Return [x, y] of the center of cell containing provided text 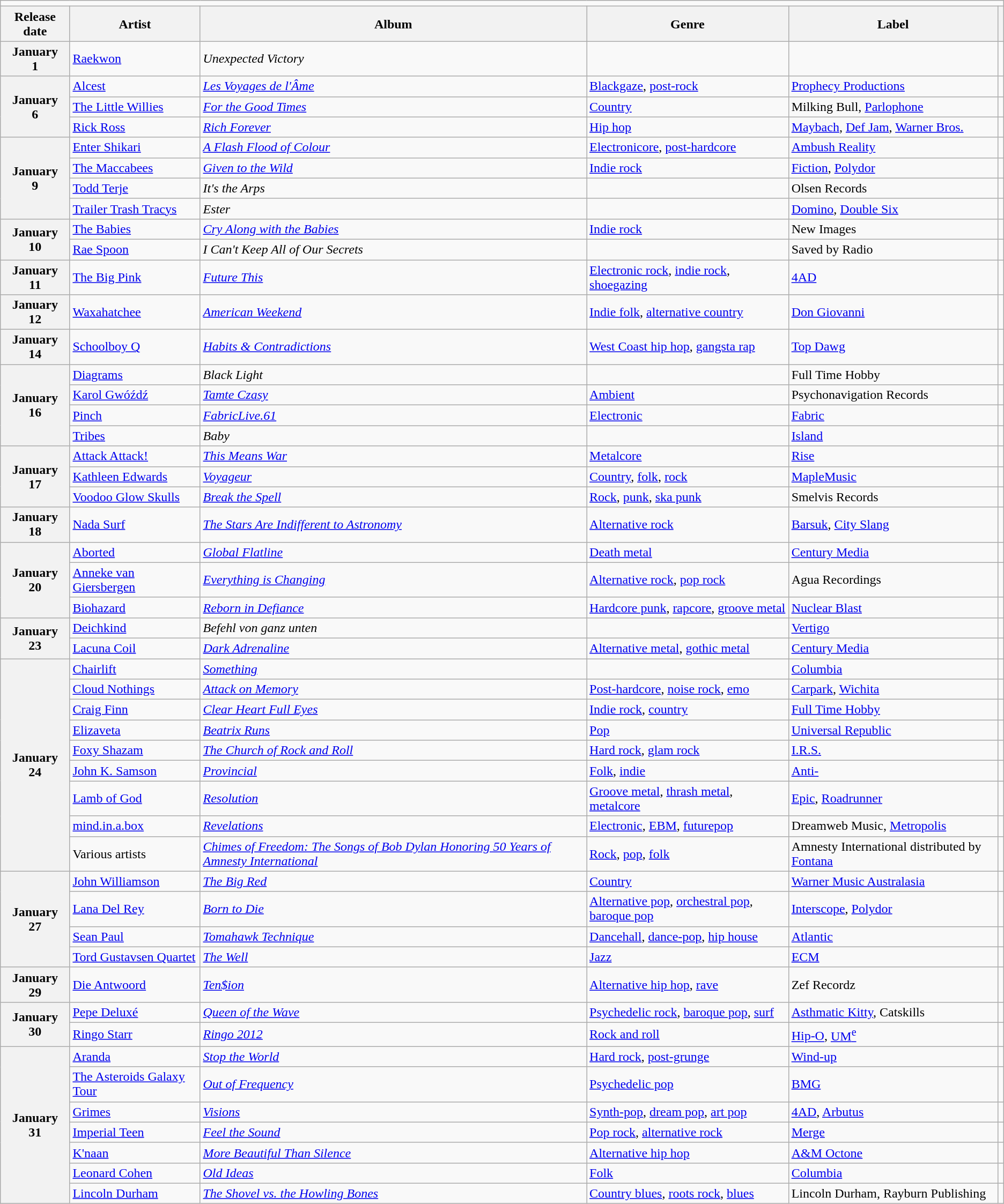
4AD, Arbutus [893, 1112]
Atlantic [893, 937]
Rae Spoon [135, 249]
Lincoln Durham, Rayburn Publishing [893, 1193]
The Well [394, 957]
Olsen Records [893, 188]
Everything is Changing [394, 580]
Epic, Roadrunner [893, 799]
The Stars Are Indifferent to Astronomy [394, 524]
Lincoln Durham [135, 1193]
Aborted [135, 552]
Vertigo [893, 628]
Electronic [688, 415]
Elizaveta [135, 730]
Island [893, 436]
Hardcore punk, rapcore, groove metal [688, 607]
Alternative rock, pop rock [688, 580]
The Asteroids Galaxy Tour [135, 1084]
It's the Arps [394, 188]
Schoolboy Q [135, 347]
Merge [893, 1132]
January1 [35, 59]
Todd Terje [135, 188]
Genre [688, 24]
Metalcore [688, 456]
Hard rock, post-grunge [688, 1057]
mind.in.a.box [135, 826]
January27 [35, 919]
Born to Die [394, 909]
I.R.S. [893, 750]
Habits & Contradictions [394, 347]
Craig Finn [135, 710]
Sean Paul [135, 937]
Country blues, roots rock, blues [688, 1193]
Enter Shikari [135, 147]
Reborn in Defiance [394, 607]
Milking Bull, Parlophone [893, 107]
Tamte Czasy [394, 395]
Indie folk, alternative country [688, 312]
K'naan [135, 1153]
4AD [893, 277]
Electronic rock, indie rock, shoegazing [688, 277]
Tomahawk Technique [394, 937]
Rock, pop, folk [688, 853]
ECM [893, 957]
Waxahatchee [135, 312]
Electronicore, post-hardcore [688, 147]
Trailer Trash Tracys [135, 209]
Attack on Memory [394, 689]
Feel the Sound [394, 1132]
January23 [35, 638]
Grimes [135, 1112]
Rock and roll [688, 1035]
Resolution [394, 799]
January11 [35, 277]
Ambient [688, 395]
January24 [35, 764]
Alternative pop, orchestral pop, baroque pop [688, 909]
The Church of Rock and Roll [394, 750]
Country, folk, rock [688, 477]
Chairlift [135, 668]
Lacuna Coil [135, 648]
Artist [135, 24]
New Images [893, 229]
Provincial [394, 771]
Cloud Nothings [135, 689]
January17 [35, 477]
Psychedelic rock, baroque pop, surf [688, 1012]
The Maccabees [135, 168]
January16 [35, 405]
Hip hop [688, 127]
Dreamweb Music, Metropolis [893, 826]
Post-hardcore, noise rock, emo [688, 689]
This Means War [394, 456]
For the Good Times [394, 107]
Synth-pop, dream pop, art pop [688, 1112]
BMG [893, 1084]
Tribes [135, 436]
January14 [35, 347]
Nuclear Blast [893, 607]
The Babies [135, 229]
Clear Heart Full Eyes [394, 710]
Old Ideas [394, 1173]
The Little Willies [135, 107]
Unexpected Victory [394, 59]
January10 [35, 239]
Amnesty International distributed by Fontana [893, 853]
Nada Surf [135, 524]
Agua Recordings [893, 580]
Wind-up [893, 1057]
Voyageur [394, 477]
Dancehall, dance-pop, hip house [688, 937]
January9 [35, 178]
Indie rock, country [688, 710]
Folk, indie [688, 771]
Visions [394, 1112]
Barsuk, City Slang [893, 524]
Ringo 2012 [394, 1035]
Voodoo Glow Skulls [135, 497]
FabricLive.61 [394, 415]
Death metal [688, 552]
January20 [35, 580]
Rich Forever [394, 127]
Saved by Radio [893, 249]
Lana Del Rey [135, 909]
January18 [35, 524]
Hard rock, glam rock [688, 750]
Die Antwoord [135, 984]
Kathleen Edwards [135, 477]
Fiction, Polydor [893, 168]
Revelations [394, 826]
Warner Music Australasia [893, 881]
Chimes of Freedom: The Songs of Bob Dylan Honoring 50 Years of Amnesty International [394, 853]
Asthmatic Kitty, Catskills [893, 1012]
Alternative rock [688, 524]
West Coast hip hop, gangsta rap [688, 347]
Beatrix Runs [394, 730]
Various artists [135, 853]
Biohazard [135, 607]
Domino, Double Six [893, 209]
Carpark, Wichita [893, 689]
Future This [394, 277]
Diagrams [135, 375]
Anti- [893, 771]
Foxy Shazam [135, 750]
Pop rock, alternative rock [688, 1132]
Rise [893, 456]
Imperial Teen [135, 1132]
Rick Ross [135, 127]
Ringo Starr [135, 1035]
Queen of the Wave [394, 1012]
Psychonavigation Records [893, 395]
The Big Pink [135, 277]
Release date [35, 24]
Stop the World [394, 1057]
Attack Attack! [135, 456]
Alternative metal, gothic metal [688, 648]
Raekwon [135, 59]
Smelvis Records [893, 497]
Pinch [135, 415]
The Big Red [394, 881]
Album [394, 24]
January12 [35, 312]
Pepe Deluxé [135, 1012]
Hip-O, UMe [893, 1035]
Rock, punk, ska punk [688, 497]
I Can't Keep All of Our Secrets [394, 249]
Alternative hip hop, rave [688, 984]
January29 [35, 984]
Maybach, Def Jam, Warner Bros. [893, 127]
Black Light [394, 375]
Leonard Cohen [135, 1173]
Lamb of God [135, 799]
January30 [35, 1024]
Deichkind [135, 628]
A Flash Flood of Colour [394, 147]
More Beautiful Than Silence [394, 1153]
Ambush Reality [893, 147]
Label [893, 24]
Groove metal, thrash metal, metalcore [688, 799]
Folk [688, 1173]
Break the Spell [394, 497]
The Shovel vs. the Howling Bones [394, 1193]
Universal Republic [893, 730]
John Williamson [135, 881]
American Weekend [394, 312]
Interscope, Polydor [893, 909]
Alcest [135, 86]
January31 [35, 1125]
Dark Adrenaline [394, 648]
Baby [394, 436]
Something [394, 668]
Ester [394, 209]
Tord Gustavsen Quartet [135, 957]
Les Voyages de l'Âme [394, 86]
Anneke van Giersbergen [135, 580]
Psychedelic pop [688, 1084]
Top Dawg [893, 347]
Aranda [135, 1057]
MapleMusic [893, 477]
Out of Frequency [394, 1084]
A&M Octone [893, 1153]
Don Giovanni [893, 312]
Befehl von ganz unten [394, 628]
January6 [35, 107]
Given to the Wild [394, 168]
Karol Gwóźdź [135, 395]
John K. Samson [135, 771]
Prophecy Productions [893, 86]
Electronic, EBM, futurepop [688, 826]
Zef Recordz [893, 984]
Blackgaze, post-rock [688, 86]
Cry Along with the Babies [394, 229]
Global Flatline [394, 552]
Alternative hip hop [688, 1153]
Ten$ion [394, 984]
Jazz [688, 957]
Pop [688, 730]
Fabric [893, 415]
